Capture the cell that displays the provided text and extract its (X, Y) central coordinate. 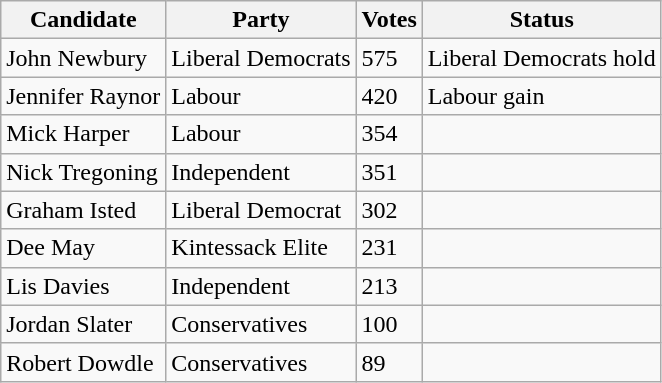
John Newbury (84, 58)
351 (389, 172)
Candidate (84, 20)
354 (389, 134)
420 (389, 96)
Nick Tregoning (84, 172)
231 (389, 248)
Status (542, 20)
Party (261, 20)
100 (389, 324)
Jennifer Raynor (84, 96)
213 (389, 286)
Liberal Democrat (261, 210)
Mick Harper (84, 134)
Jordan Slater (84, 324)
Graham Isted (84, 210)
Liberal Democrats (261, 58)
Lis Davies (84, 286)
Dee May (84, 248)
Labour gain (542, 96)
Robert Dowdle (84, 362)
Liberal Democrats hold (542, 58)
Votes (389, 20)
575 (389, 58)
302 (389, 210)
Kintessack Elite (261, 248)
89 (389, 362)
